Determine the [X, Y] coordinate at the center of the cell enclosing the given text.  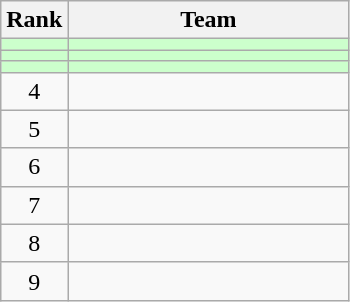
9 [34, 281]
6 [34, 167]
8 [34, 243]
4 [34, 91]
Team [208, 20]
7 [34, 205]
5 [34, 129]
Rank [34, 20]
